Return the [X, Y] coordinate for the center point of the cell that contains the specified text.  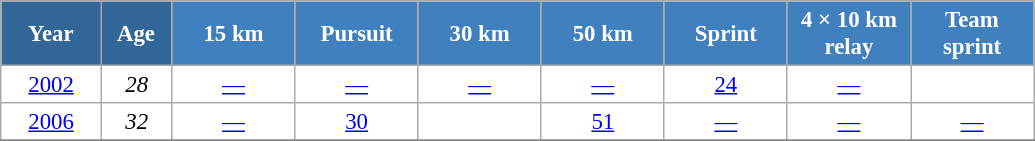
51 [602, 122]
15 km [234, 34]
30 km [480, 34]
24 [726, 85]
30 [356, 122]
28 [136, 85]
Pursuit [356, 34]
Age [136, 34]
Year [52, 34]
2006 [52, 122]
2002 [52, 85]
Team sprint [972, 34]
4 × 10 km relay [848, 34]
32 [136, 122]
Sprint [726, 34]
50 km [602, 34]
